Search for the cell housing the specified text and yield its [x, y] center coordinate. 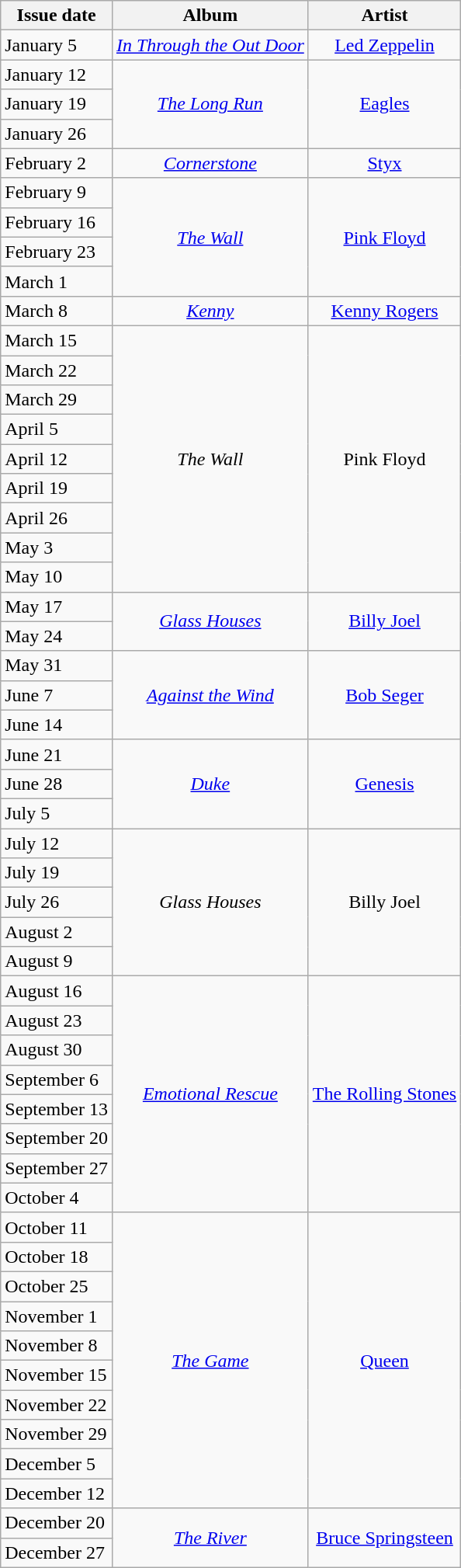
The Long Run [210, 104]
January 26 [57, 134]
August 2 [57, 932]
Duke [210, 784]
April 26 [57, 518]
November 22 [57, 1405]
September 27 [57, 1168]
Artist [384, 16]
Genesis [384, 784]
Styx [384, 163]
February 2 [57, 163]
Kenny Rogers [384, 311]
Bruce Springsteen [384, 1538]
October 11 [57, 1227]
April 12 [57, 459]
February 16 [57, 222]
Queen [384, 1361]
Against the Wind [210, 695]
October 18 [57, 1257]
November 8 [57, 1346]
Eagles [384, 104]
August 9 [57, 961]
March 29 [57, 400]
July 12 [57, 843]
May 3 [57, 548]
Emotional Rescue [210, 1094]
July 26 [57, 902]
March 22 [57, 370]
August 30 [57, 1050]
Issue date [57, 16]
May 31 [57, 666]
Kenny [210, 311]
November 15 [57, 1375]
The Rolling Stones [384, 1094]
In Through the Out Door [210, 45]
The River [210, 1538]
October 4 [57, 1198]
October 25 [57, 1286]
Cornerstone [210, 163]
June 21 [57, 754]
August 23 [57, 1020]
May 10 [57, 577]
December 27 [57, 1552]
February 23 [57, 252]
December 20 [57, 1523]
January 5 [57, 45]
April 5 [57, 429]
May 24 [57, 636]
January 19 [57, 104]
December 5 [57, 1464]
June 14 [57, 725]
July 19 [57, 873]
January 12 [57, 75]
March 8 [57, 311]
February 9 [57, 193]
September 20 [57, 1139]
December 12 [57, 1493]
April 19 [57, 488]
The Game [210, 1361]
June 28 [57, 784]
June 7 [57, 695]
March 15 [57, 340]
Led Zeppelin [384, 45]
September 6 [57, 1080]
September 13 [57, 1109]
November 29 [57, 1434]
August 16 [57, 991]
May 17 [57, 607]
March 1 [57, 281]
November 1 [57, 1316]
Bob Seger [384, 695]
July 5 [57, 813]
Album [210, 16]
